Return the (X, Y) coordinate for the center point of the cell that contains the specified text.  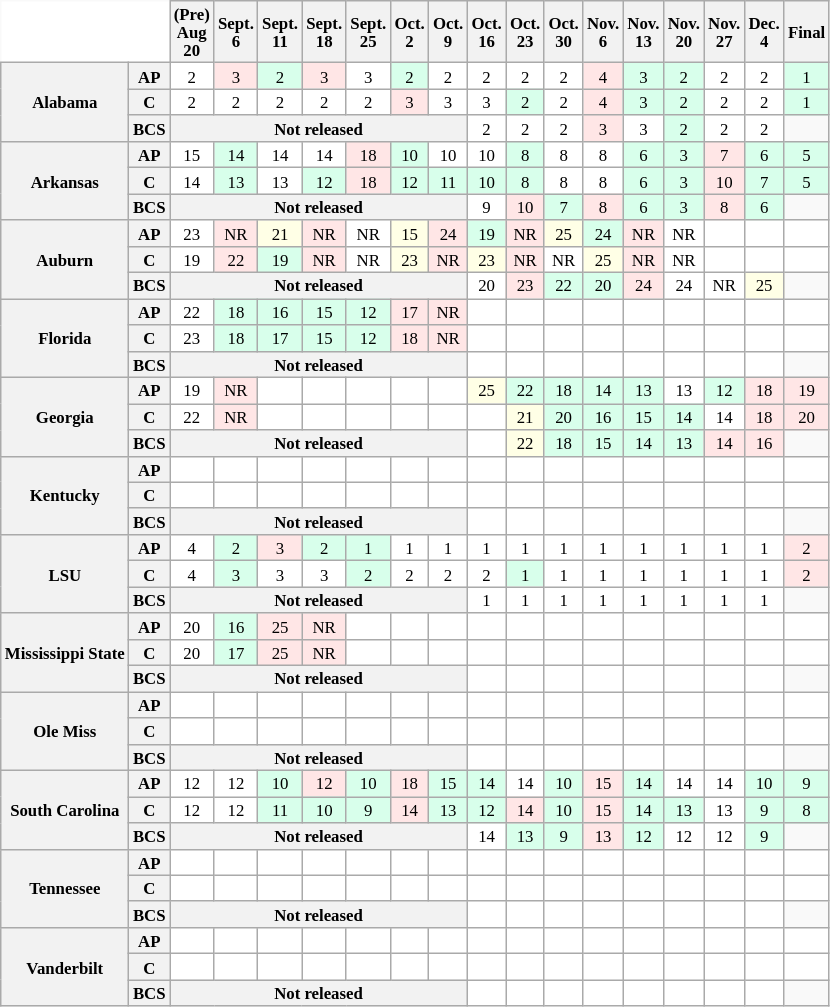
Florida (65, 338)
Sept.25 (368, 32)
Nov.20 (684, 32)
Final (807, 32)
Nov.6 (603, 32)
Arkansas (65, 182)
Sept.6 (236, 32)
Nov.27 (724, 32)
Mississippi State (65, 652)
Oct.23 (526, 32)
Tennessee (65, 888)
LSU (65, 574)
South Carolina (65, 810)
Alabama (65, 102)
Oct.30 (564, 32)
Vanderbilt (65, 968)
Sept.18 (324, 32)
Nov.13 (643, 32)
Dec.4 (764, 32)
(Pre)Aug20 (192, 32)
Oct.2 (410, 32)
Georgia (65, 418)
Ole Miss (65, 732)
Oct.16 (486, 32)
Auburn (65, 260)
Sept.11 (280, 32)
Oct.9 (448, 32)
Kentucky (65, 496)
